For the text-containing cell, return its midpoint in [x, y] coordinate format. 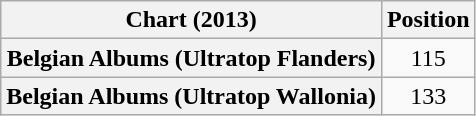
Position [428, 20]
133 [428, 96]
Chart (2013) [192, 20]
Belgian Albums (Ultratop Wallonia) [192, 96]
115 [428, 58]
Belgian Albums (Ultratop Flanders) [192, 58]
